Provide the [X, Y] coordinate of the cell's center where the given text is located.  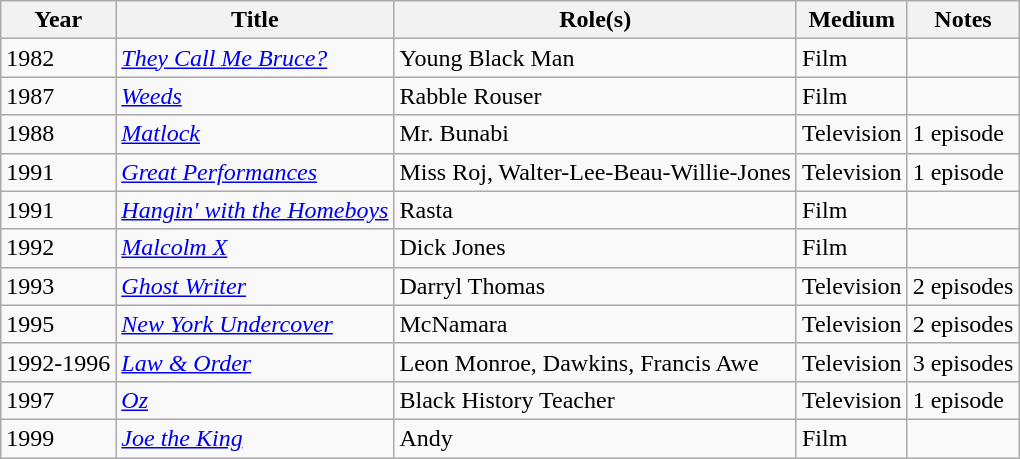
Miss Roj, Walter-Lee-Beau-Willie-Jones [595, 172]
Andy [595, 438]
Title [255, 20]
Great Performances [255, 172]
Hangin' with the Homeboys [255, 210]
1999 [58, 438]
Role(s) [595, 20]
1988 [58, 134]
New York Undercover [255, 324]
Medium [852, 20]
Leon Monroe, Dawkins, Francis Awe [595, 362]
Ghost Writer [255, 286]
1997 [58, 400]
Year [58, 20]
Joe the King [255, 438]
Rasta [595, 210]
3 episodes [963, 362]
1987 [58, 96]
Law & Order [255, 362]
Dick Jones [595, 248]
Young Black Man [595, 58]
1995 [58, 324]
Mr. Bunabi [595, 134]
Darryl Thomas [595, 286]
Oz [255, 400]
They Call Me Bruce? [255, 58]
McNamara [595, 324]
1992 [58, 248]
1993 [58, 286]
Rabble Rouser [595, 96]
1982 [58, 58]
Malcolm X [255, 248]
Weeds [255, 96]
Notes [963, 20]
1992-1996 [58, 362]
Matlock [255, 134]
Black History Teacher [595, 400]
